From the cell containing the given text, extract its center point as [x, y] coordinate. 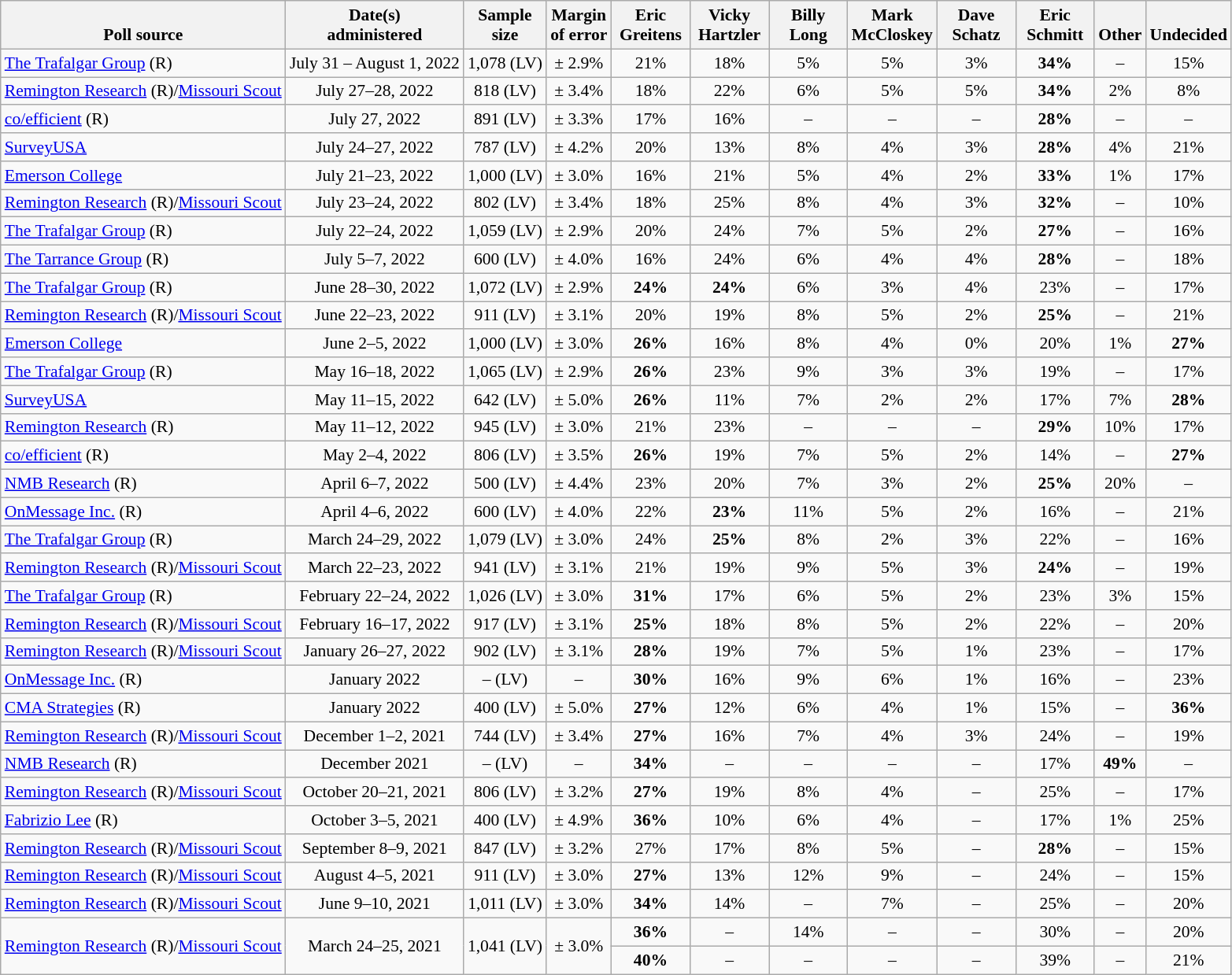
787 (LV) [505, 147]
EricGreitens [650, 25]
March 24–25, 2021 [375, 946]
± 4.4% [579, 484]
33% [1055, 175]
1,041 (LV) [505, 946]
902 (LV) [505, 652]
May 16–18, 2022 [375, 371]
October 3–5, 2021 [375, 820]
642 (LV) [505, 400]
945 (LV) [505, 427]
June 28–30, 2022 [375, 287]
April 4–6, 2022 [375, 512]
744 (LV) [505, 736]
June 22–23, 2022 [375, 316]
0% [976, 344]
February 16–17, 2022 [375, 624]
July 5–7, 2022 [375, 260]
March 24–29, 2022 [375, 540]
40% [650, 960]
31% [650, 596]
1,079 (LV) [505, 540]
941 (LV) [505, 568]
Undecided [1189, 25]
October 20–21, 2021 [375, 792]
917 (LV) [505, 624]
1,072 (LV) [505, 287]
December 2021 [375, 764]
1,078 (LV) [505, 63]
Remington Research (R) [143, 427]
1,065 (LV) [505, 371]
December 1–2, 2021 [375, 736]
August 4–5, 2021 [375, 876]
818 (LV) [505, 91]
802 (LV) [505, 203]
± 3.3% [579, 120]
July 31 – August 1, 2022 [375, 63]
VickyHartzler [729, 25]
Other [1119, 25]
32% [1055, 203]
May 11–15, 2022 [375, 400]
July 23–24, 2022 [375, 203]
July 27–28, 2022 [375, 91]
June 9–10, 2021 [375, 904]
June 2–5, 2022 [375, 344]
January 26–27, 2022 [375, 652]
500 (LV) [505, 484]
March 22–23, 2022 [375, 568]
± 3.5% [579, 456]
1,059 (LV) [505, 231]
July 24–27, 2022 [375, 147]
Fabrizio Lee (R) [143, 820]
Marginof error [579, 25]
DaveSchatz [976, 25]
April 6–7, 2022 [375, 484]
Poll source [143, 25]
EricSchmitt [1055, 25]
49% [1119, 764]
1,011 (LV) [505, 904]
July 22–24, 2022 [375, 231]
847 (LV) [505, 848]
1,026 (LV) [505, 596]
891 (LV) [505, 120]
± 4.2% [579, 147]
September 8–9, 2021 [375, 848]
MarkMcCloskey [893, 25]
± 4.9% [579, 820]
May 2–4, 2022 [375, 456]
29% [1055, 427]
July 27, 2022 [375, 120]
CMA Strategies (R) [143, 708]
The Tarrance Group (R) [143, 260]
May 11–12, 2022 [375, 427]
February 22–24, 2022 [375, 596]
July 21–23, 2022 [375, 175]
Samplesize [505, 25]
Date(s)administered [375, 25]
BillyLong [808, 25]
39% [1055, 960]
